Locate the cell with the specified text and output its (X, Y) center coordinate. 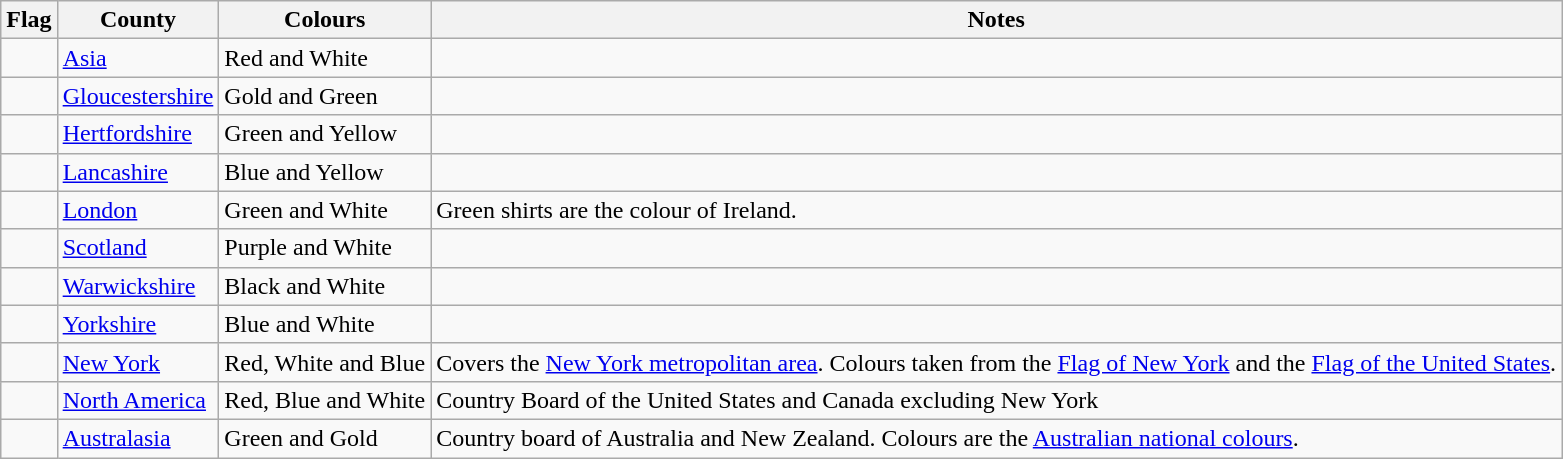
Covers the New York metropolitan area. Colours taken from the Flag of New York and the Flag of the United States. (996, 362)
Warwickshire (138, 286)
Red and White (325, 58)
Country board of Australia and New Zealand. Colours are the Australian national colours. (996, 438)
Blue and White (325, 324)
Asia (138, 58)
Australasia (138, 438)
Hertfordshire (138, 134)
Green and Gold (325, 438)
Yorkshire (138, 324)
Scotland (138, 248)
Lancashire (138, 172)
London (138, 210)
Notes (996, 20)
Gloucestershire (138, 96)
Red, White and Blue (325, 362)
County (138, 20)
Colours (325, 20)
Green and Yellow (325, 134)
Flag (29, 20)
Purple and White (325, 248)
Black and White (325, 286)
Country Board of the United States and Canada excluding New York (996, 400)
Red, Blue and White (325, 400)
Green and White (325, 210)
Green shirts are the colour of Ireland. (996, 210)
North America (138, 400)
Gold and Green (325, 96)
Blue and Yellow (325, 172)
New York (138, 362)
